Pinpoint the cell where the given text exists, returning its [x, y] midpoint coordinate. 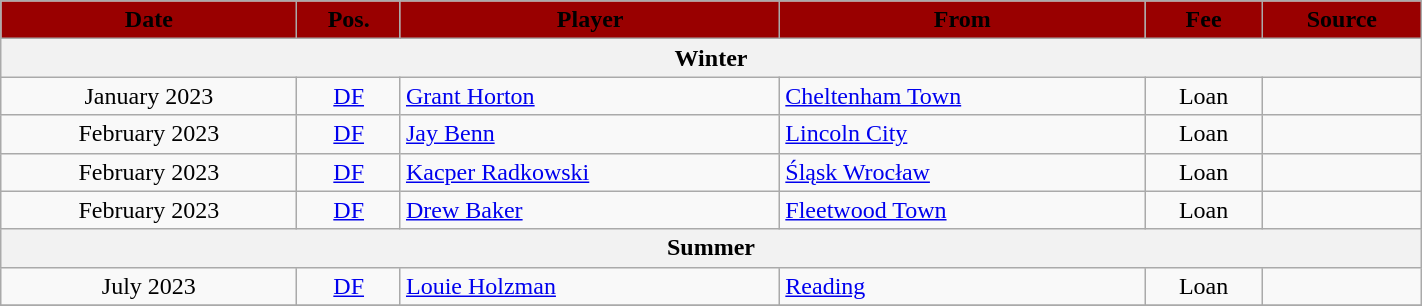
Summer [711, 248]
From [962, 20]
Grant Horton [590, 96]
Source [1342, 20]
Cheltenham Town [962, 96]
Louie Holzman [590, 286]
Kacper Radkowski [590, 172]
Fleetwood Town [962, 210]
Winter [711, 58]
Jay Benn [590, 134]
July 2023 [149, 286]
Drew Baker [590, 210]
January 2023 [149, 96]
Pos. [349, 20]
Fee [1204, 20]
Śląsk Wrocław [962, 172]
Reading [962, 286]
Date [149, 20]
Lincoln City [962, 134]
Player [590, 20]
